Search for the cell housing the specified text and yield its [x, y] center coordinate. 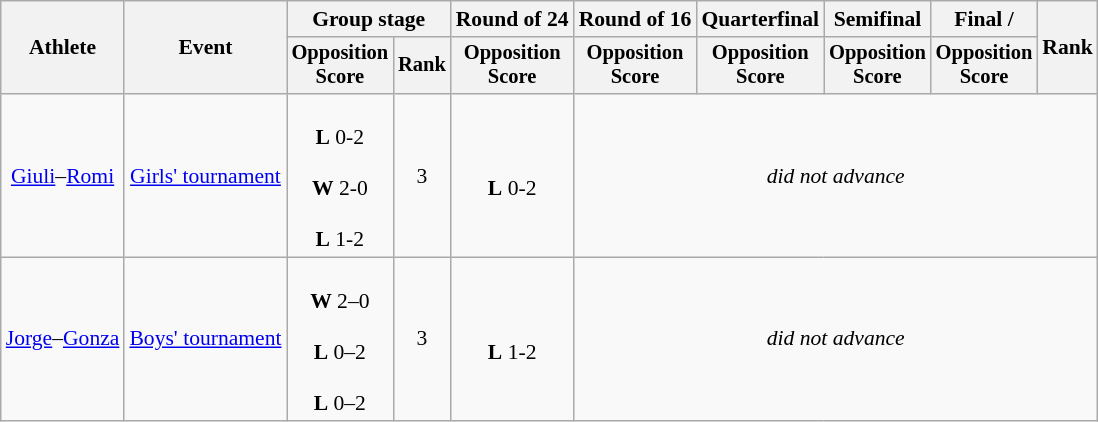
Athlete [63, 48]
W 2–0 L 0–2 L 0–2 [340, 340]
Giuli–Romi [63, 176]
Quarterfinal [760, 19]
Semifinal [878, 19]
L 0-2W 2-0L 1-2 [340, 176]
Event [205, 48]
Round of 24 [512, 19]
Jorge–Gonza [63, 340]
Round of 16 [636, 19]
L 1-2 [512, 340]
Boys' tournament [205, 340]
Group stage [369, 19]
Final / [984, 19]
Girls' tournament [205, 176]
L 0-2 [512, 176]
